For the text-containing cell, return its midpoint in [x, y] coordinate format. 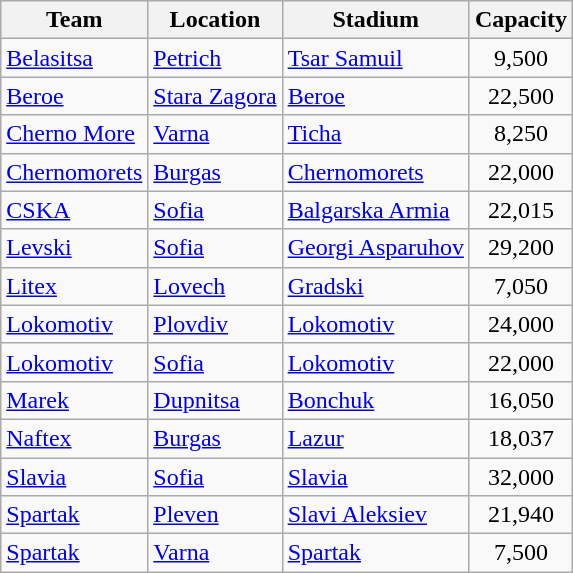
9,500 [520, 58]
CSKA [74, 210]
Tsar Samuil [376, 58]
Ticha [376, 134]
22,500 [520, 96]
22,015 [520, 210]
16,050 [520, 400]
Dupnitsa [215, 400]
Gradski [376, 286]
7,050 [520, 286]
Capacity [520, 20]
18,037 [520, 438]
Lovech [215, 286]
Litex [74, 286]
Petrich [215, 58]
32,000 [520, 477]
29,200 [520, 248]
Georgi Asparuhov [376, 248]
21,940 [520, 515]
Bonchuk [376, 400]
Naftex [74, 438]
Marek [74, 400]
Slavi Aleksiev [376, 515]
8,250 [520, 134]
Stadium [376, 20]
Belasitsa [74, 58]
Location [215, 20]
Levski [74, 248]
Cherno More [74, 134]
Lazur [376, 438]
Plovdiv [215, 324]
7,500 [520, 553]
Pleven [215, 515]
Stara Zagora [215, 96]
Balgarska Armia [376, 210]
Team [74, 20]
24,000 [520, 324]
